Scan for the cell matching the given text and deliver its [x, y] coordinate at center. 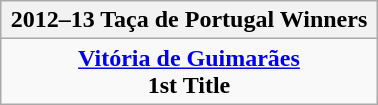
2012–13 Taça de Portugal Winners [189, 20]
Vitória de Guimarães1st Title [189, 72]
